Provide the (X, Y) coordinate of the cell's center where the given text is located.  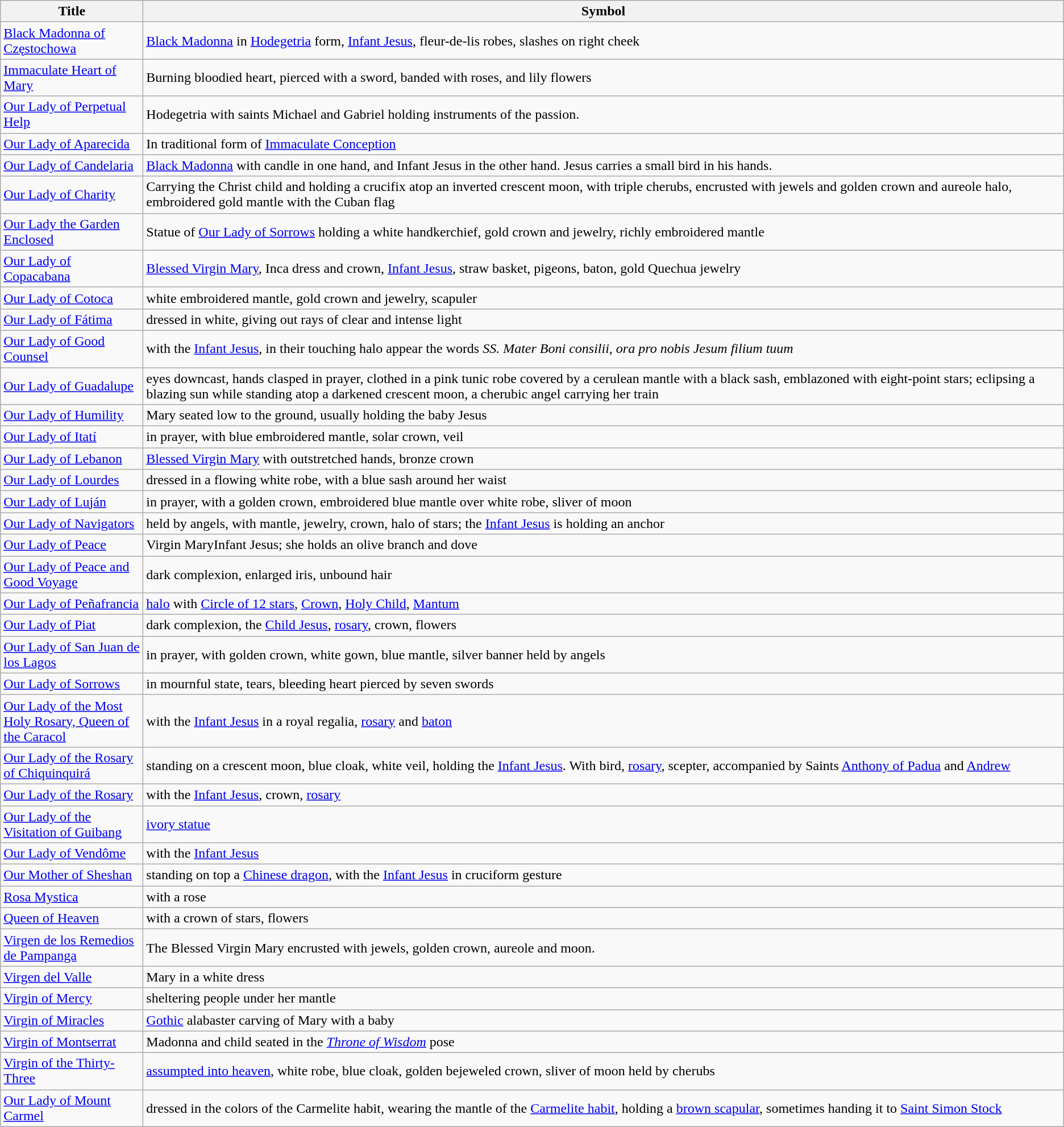
Burning bloodied heart, pierced with a sword, banded with roses, and lily flowers (604, 77)
Our Lady of Piat (72, 625)
Our Mother of Sheshan (72, 875)
assumpted into heaven, white robe, blue cloak, golden bejeweled crown, sliver of moon held by cherubs (604, 1071)
Our Lady the Garden Enclosed (72, 232)
Our Lady of Luján (72, 502)
Our Lady of San Juan de los Lagos (72, 655)
in prayer, with golden crown, white gown, blue mantle, silver banner held by angels (604, 655)
Our Lady of Cotoca (72, 298)
in prayer, with a golden crown, embroidered blue mantle over white robe, sliver of moon (604, 502)
Virgin MaryInfant Jesus; she holds an olive branch and dove (604, 545)
Our Lady of Perpetual Help (72, 115)
dark complexion, the Child Jesus, rosary, crown, flowers (604, 625)
Virgin of Miracles (72, 1020)
Symbol (604, 11)
Our Lady of Lebanon (72, 459)
in prayer, with blue embroidered mantle, solar crown, veil (604, 437)
Our Lady of Fátima (72, 319)
held by angels, with mantle, jewelry, crown, halo of stars; the Infant Jesus is holding an anchor (604, 523)
Our Lady of Peñafrancia (72, 604)
with a rose (604, 897)
standing on top a Chinese dragon, with the Infant Jesus in cruciform gesture (604, 875)
ivory statue (604, 824)
Our Lady of Peace and Good Voyage (72, 574)
Title (72, 11)
Virgin of Mercy (72, 999)
with the Infant Jesus in a royal regalia, rosary and baton (604, 721)
white embroidered mantle, gold crown and jewelry, scapuler (604, 298)
Our Lady of the Visitation of Guibang (72, 824)
Virgin of Montserrat (72, 1042)
with the Infant Jesus (604, 854)
Our Lady of Humility (72, 415)
Black Madonna of Częstochowa (72, 41)
Blessed Virgin Mary, Inca dress and crown, Infant Jesus, straw basket, pigeons, baton, gold Quechua jewelry (604, 268)
Madonna and child seated in the Throne of Wisdom pose (604, 1042)
Hodegetria with saints Michael and Gabriel holding instruments of the passion. (604, 115)
Virgen de los Remedios de Pampanga (72, 948)
Our Lady of Good Counsel (72, 349)
Our Lady of Aparecida (72, 144)
with the Infant Jesus, crown, rosary (604, 795)
Our Lady of Itatí (72, 437)
Our Lady of Vendôme (72, 854)
Statue of Our Lady of Sorrows holding a white handkerchief, gold crown and jewelry, richly embroidered mantle (604, 232)
Black Madonna with candle in one hand, and Infant Jesus in the other hand. Jesus carries a small bird in his hands. (604, 165)
Our Lady of Lourdes (72, 480)
Virgin of the Thirty-Three (72, 1071)
Mary seated low to the ground, usually holding the baby Jesus (604, 415)
Our Lady of Charity (72, 194)
dressed in a flowing white robe, with a blue sash around her waist (604, 480)
Our Lady of Navigators (72, 523)
Mary in a white dress (604, 977)
Rosa Mystica (72, 897)
in mournful state, tears, bleeding heart pierced by seven swords (604, 684)
Our Lady of Peace (72, 545)
Virgen del Valle (72, 977)
Blessed Virgin Mary with outstretched hands, bronze crown (604, 459)
halo with Circle of 12 stars, Crown, Holy Child, Mantum (604, 604)
Our Lady of the Rosary (72, 795)
Our Lady of the Most Holy Rosary, Queen of the Caracol (72, 721)
dark complexion, enlarged iris, unbound hair (604, 574)
Our Lady of Guadalupe (72, 385)
dressed in white, giving out rays of clear and intense light (604, 319)
In traditional form of Immaculate Conception (604, 144)
with a crown of stars, flowers (604, 918)
Our Lady of the Rosary of Chiquinquirá (72, 765)
Our Lady of Sorrows (72, 684)
sheltering people under her mantle (604, 999)
Immaculate Heart of Mary (72, 77)
Our Lady of Candelaria (72, 165)
Black Madonna in Hodegetria form, Infant Jesus, fleur-de-lis robes, slashes on right cheek (604, 41)
Our Lady of Mount Carmel (72, 1108)
Gothic alabaster carving of Mary with a baby (604, 1020)
The Blessed Virgin Mary encrusted with jewels, golden crown, aureole and moon. (604, 948)
with the Infant Jesus, in their touching halo appear the words SS. Mater Boni consilii, ora pro nobis Jesum filium tuum (604, 349)
Our Lady of Copacabana (72, 268)
Queen of Heaven (72, 918)
